Capture the cell that displays the provided text and extract its [X, Y] central coordinate. 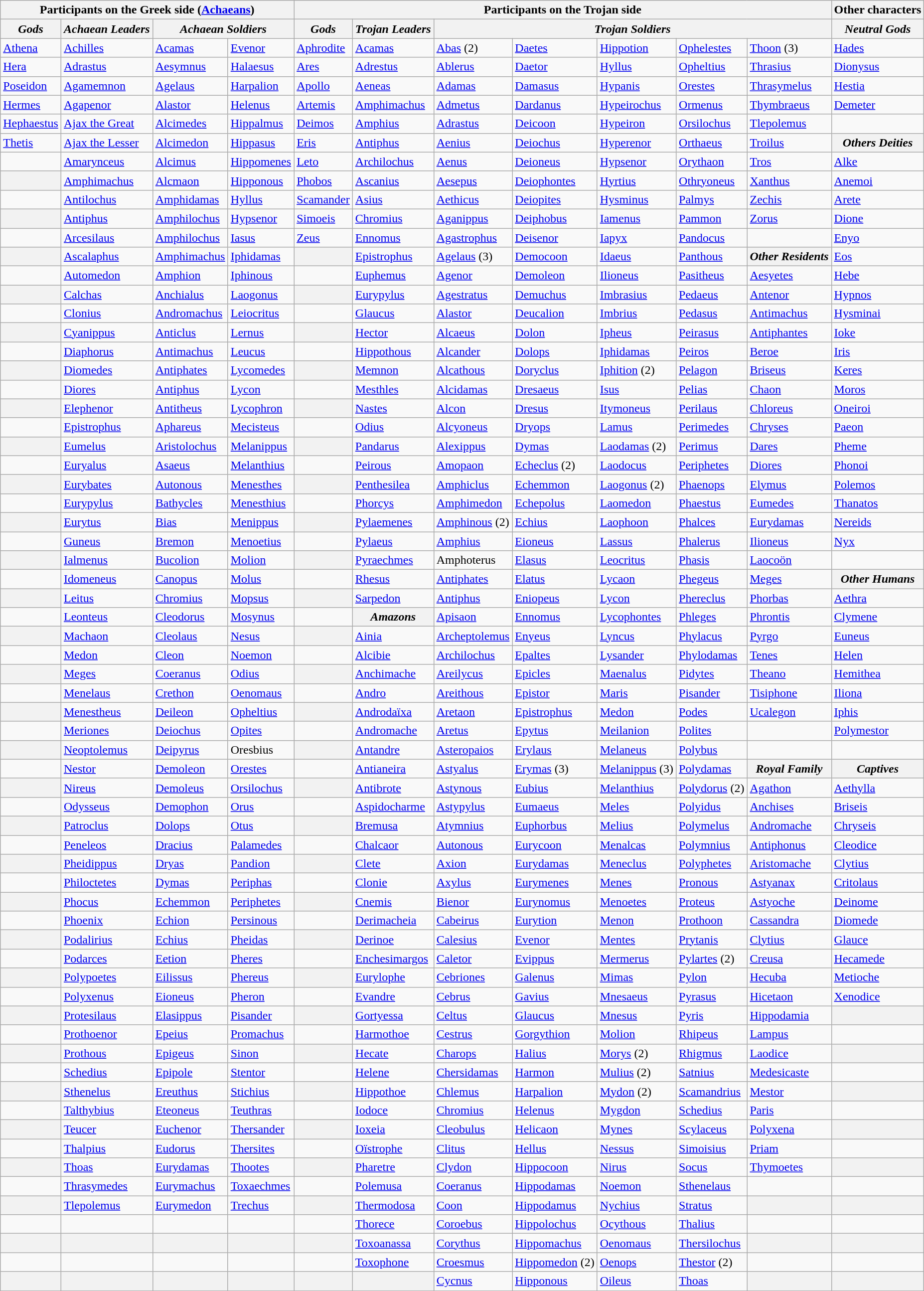
Halaesus [261, 67]
Iliona [878, 693]
Celtus [473, 1015]
Bias [190, 522]
Eos [878, 257]
Dolon [555, 332]
Other Humans [878, 579]
Epicles [555, 674]
Pedasus [712, 314]
Pelagon [712, 370]
Aganippus [473, 218]
Satnius [712, 1072]
Orthaeus [712, 143]
Hecamede [878, 959]
Keres [878, 370]
Clymene [878, 617]
Xanthus [789, 180]
Polyxena [789, 1129]
Pronous [712, 883]
Chloreus [789, 408]
Protesilaus [107, 1015]
Mestor [789, 1091]
Ophelestes [712, 48]
Mnesus [636, 1015]
Nereids [878, 522]
Nesus [261, 636]
Cleolaus [190, 636]
Epipole [190, 1072]
Phalces [712, 522]
Glauce [878, 940]
Phalerus [712, 541]
Prothoenor [107, 1034]
Agelaus (3) [473, 257]
Polydorus (2) [712, 788]
Amphidamas [190, 199]
Menesthius [261, 503]
Phorbas [789, 598]
Beroe [789, 351]
Echepolus [555, 503]
Phereus [261, 977]
Andromachus [190, 314]
Amopaon [473, 465]
Iodoce [393, 1110]
Pedaeus [712, 295]
Lernus [261, 332]
Asteropaios [473, 750]
Halius [555, 1053]
Eris [323, 143]
Bienor [473, 902]
Itymoneus [636, 408]
Bremusa [393, 825]
Ioke [878, 332]
Chaon [789, 389]
Aristomache [789, 864]
Euphemus [393, 276]
Pheme [878, 446]
Agapenor [107, 105]
Tisiphone [789, 693]
Thorece [393, 1224]
Ormenus [712, 105]
Axylus [473, 883]
Trojan Leaders [393, 29]
Polemusa [393, 1186]
Ialmenus [107, 560]
Menon [636, 921]
Poseidon [31, 86]
Neoptolemus [107, 750]
Charops [473, 1053]
Teucer [107, 1129]
Rhipeus [712, 1034]
Achaean Soldiers [223, 29]
Phorcys [393, 503]
Hypanis [636, 86]
Nessus [636, 1148]
Gavius [555, 996]
Meles [636, 807]
Zeus [323, 238]
Amphion [190, 276]
Melaneus [636, 750]
Alcaeus [473, 332]
Agelaus [190, 86]
Hippodamus [555, 1205]
Menalcas [636, 845]
Deioneus [555, 161]
Thersander [261, 1129]
Nireus [107, 788]
Ascalaphus [107, 257]
Amphiclus [473, 484]
Sarpedon [393, 598]
Captives [878, 769]
Penthesilea [393, 484]
Medesicaste [789, 1072]
Stratus [712, 1205]
Eurytus [107, 522]
Hyrtius [636, 180]
Other characters [878, 10]
Demeter [878, 105]
Coon [473, 1205]
Ucalegon [789, 712]
Helen [878, 655]
Podalirius [107, 940]
Leitus [107, 598]
Antitheus [190, 408]
Pyraechmes [393, 560]
Eurymenes [555, 883]
Pandion [261, 864]
Pylaemenes [393, 522]
Dionysus [878, 67]
Deimos [323, 124]
Sthenelaus [712, 1186]
Leiocritus [261, 314]
Iphinous [261, 276]
Thetis [31, 143]
Royal Family [789, 769]
Eurymedon [190, 1205]
Pylon [712, 977]
Podarces [107, 959]
Hippothous [393, 351]
Artemis [323, 105]
Cleobulus [473, 1129]
Menesthes [261, 484]
Caletor [473, 959]
Teuthras [261, 1110]
Harmothoe [393, 1034]
Aretaon [473, 712]
Nastes [393, 408]
Alcimedes [190, 124]
Phegeus [712, 579]
Elatus [555, 579]
Meriones [107, 731]
Melanippus (3) [636, 769]
Meneclus [636, 864]
Iphis [878, 712]
Laophoon [636, 522]
Polyidus [712, 807]
Astyalus [473, 769]
Eurymachus [190, 1186]
Thersilochus [712, 1243]
Hypeirochus [636, 105]
Thrasymelus [789, 86]
Polemos [878, 484]
Alke [878, 161]
Eurynomus [555, 902]
Phoenix [107, 921]
Ainia [393, 636]
Polyxenus [107, 996]
Doryclus [555, 370]
Creusa [789, 959]
Clonie [393, 883]
Phobos [323, 180]
Iasus [261, 238]
Laocoön [789, 560]
Orus [261, 807]
Pylartes (2) [712, 959]
Cleodorus [190, 617]
Deicoon [555, 124]
Thalius [712, 1224]
Lamus [636, 427]
Guneus [107, 541]
Diomedes [107, 370]
Cleon [190, 655]
Phylacus [712, 636]
Agestratus [473, 295]
Mulius (2) [636, 1072]
Anticlus [190, 332]
Peirasus [712, 332]
Clete [393, 864]
Alcon [473, 408]
Sthenelus [107, 1091]
Aenus [473, 161]
Leonteus [107, 617]
Clydon [473, 1167]
Odysseus [107, 807]
Orythaon [712, 161]
Thalpius [107, 1148]
Prytanis [712, 940]
Apollo [323, 86]
Arcesilaus [107, 238]
Hippomedon (2) [555, 1262]
Participants on the Greek side (Achaeans) [148, 10]
Adamas [473, 86]
Dione [878, 218]
Meilanion [636, 731]
Laodamas (2) [636, 446]
Bucolion [190, 560]
Hestia [878, 86]
Achaean Leaders [107, 29]
Thoon (3) [789, 48]
Abas (2) [473, 48]
Polyphetes [712, 864]
Eumedes [789, 503]
Euryalus [107, 465]
Toxophone [393, 1262]
Panthous [712, 257]
Hicetaon [789, 996]
Dares [789, 446]
Thymbraeus [789, 105]
Nestor [107, 769]
Amphimedon [473, 503]
Idaeus [636, 257]
Alcyoneus [473, 427]
Menelaus [107, 693]
Deiophontes [555, 180]
Laogonus (2) [636, 484]
Cestrus [473, 1034]
Enyeus [555, 636]
Eurycoon [555, 845]
Ocythous [636, 1224]
Aethylla [878, 788]
Astyoche [789, 902]
Scamander [323, 199]
Eudorus [190, 1148]
Briseus [789, 370]
Epistor [555, 693]
Epytus [555, 731]
Antiphonus [789, 845]
Eurybates [107, 484]
Dracius [190, 845]
Democoon [555, 257]
Perimedes [712, 427]
Athena [31, 48]
Mentes [636, 940]
Iapyx [636, 238]
Pasitheus [712, 276]
Chersidamas [473, 1072]
Alcimedon [190, 143]
Ablerus [473, 67]
Deiopites [555, 199]
Trojan Soldiers [632, 29]
Astynous [473, 788]
Aenius [473, 143]
Ipheus [636, 332]
Ascanius [393, 180]
Dresus [555, 408]
Deisenor [555, 238]
Menestheus [107, 712]
Agastrophus [473, 238]
Cebriones [473, 977]
Lysander [636, 655]
Maenalus [636, 674]
Achilles [107, 48]
Phonoi [878, 465]
Menoetes [636, 902]
Othryoneus [712, 180]
Phasis [712, 560]
Cyanippus [107, 332]
Alcidamas [473, 389]
Leocritus [636, 560]
Gorgythion [555, 1034]
Clitus [473, 1148]
Machaon [107, 636]
Prothous [107, 1053]
Calesius [473, 940]
Cnemis [393, 902]
Phaestus [712, 503]
Podes [712, 712]
Epigeus [190, 1053]
Rhigmus [712, 1053]
Troilus [789, 143]
Peirous [393, 465]
Aeneas [393, 86]
Simoeis [323, 218]
Thersites [261, 1148]
Areilycus [473, 674]
Tros [789, 161]
Thanatos [878, 503]
Idomeneus [107, 579]
Phaenops [712, 484]
Polymestor [878, 731]
Palamedes [261, 845]
Clonius [107, 314]
Maris [636, 693]
Erymas (3) [555, 769]
Hemithea [878, 674]
Leucus [261, 351]
Eumelus [107, 446]
Polymnius [712, 845]
Alcimus [190, 161]
Perilaus [712, 408]
Hippomachus [555, 1243]
Canopus [190, 579]
Euphorbus [555, 825]
Laogonus [261, 295]
Mydon (2) [636, 1091]
Periphas [261, 883]
Harmon [555, 1072]
Eubius [555, 788]
Agenor [473, 276]
Epaltes [555, 655]
Deucalion [555, 314]
Oresbius [261, 750]
Hecuba [789, 977]
Critolaus [878, 883]
Menippus [261, 522]
Simoisius [712, 1148]
Bremon [190, 541]
Hippotion [636, 48]
Mopsus [261, 598]
Dryops [555, 427]
Aesepus [473, 180]
Calchas [107, 295]
Thootes [261, 1167]
Galenus [555, 977]
Phleges [712, 617]
Daetes [555, 48]
Hippodamia [789, 1015]
Mygdon [636, 1110]
Thymoetes [789, 1167]
Cabeirus [473, 921]
Derinoe [393, 940]
Stentor [261, 1072]
Pammon [712, 218]
Asius [393, 199]
Polites [712, 731]
Astyanax [789, 883]
Hippodamas [555, 1186]
Melanippus [261, 446]
Antiphantes [789, 332]
Demoleus [190, 788]
Polybus [712, 750]
Pandarus [393, 446]
Hephaestus [31, 124]
Cleodice [878, 845]
Lycophontes [636, 617]
Antibrote [393, 788]
Laodocus [636, 465]
Thrasymedes [107, 1186]
Hippolochus [555, 1224]
Peiros [712, 351]
Lampus [789, 1034]
Oileus [636, 1281]
Aethicus [473, 199]
Erylaus [555, 750]
Hyperenor [636, 143]
Anemoi [878, 180]
Anchises [789, 807]
Dardanus [555, 105]
Melius [636, 825]
Socus [712, 1167]
Arete [878, 199]
Anchimache [393, 674]
Amarynceus [107, 161]
Antilochus [107, 199]
Ereuthus [190, 1091]
Diomede [878, 921]
Talthybius [107, 1110]
Hermes [31, 105]
Eetion [190, 959]
Cebrus [473, 996]
Pelias [712, 389]
Chalcaor [393, 845]
Briseis [878, 807]
Memnon [393, 370]
Axion [473, 864]
Lycomedes [261, 370]
Automedon [107, 276]
Hera [31, 67]
Paris [789, 1110]
Scamandrius [712, 1091]
Derimacheia [393, 921]
Elasus [555, 560]
Phereclus [712, 598]
Toxoanassa [393, 1243]
Promachus [261, 1034]
Mermerus [636, 959]
Tenes [789, 655]
Gortyessa [393, 1015]
Aspidocharme [393, 807]
Alcibie [393, 655]
Antenor [789, 295]
Ares [323, 67]
Aphrodite [323, 48]
Echion [190, 921]
Chryses [789, 427]
Adrestus [393, 67]
Sinon [261, 1053]
Euneus [878, 636]
Hippalmus [261, 124]
Iris [878, 351]
Lycaon [636, 579]
Damasus [555, 86]
Nyx [878, 541]
Priam [789, 1148]
Deiphobus [555, 218]
Enchesimargos [393, 959]
Palmys [712, 199]
Evippus [555, 959]
Lassus [636, 541]
Peneleos [107, 845]
Pyris [712, 1015]
Nirus [636, 1167]
Prothoon [712, 921]
Hysminus [636, 199]
Polydamas [712, 769]
Mnesaeus [636, 996]
Eteoneus [190, 1110]
Hypnos [878, 295]
Alcathous [473, 370]
Zorus [789, 218]
Bathycles [190, 503]
Ajax the Lesser [107, 143]
Thrasius [789, 67]
Lycophron [261, 408]
Deileon [190, 712]
Helicaon [555, 1129]
Scylaceus [712, 1129]
Hippocoon [555, 1167]
Pyrasus [712, 996]
Oïstrophe [393, 1148]
Antandre [393, 750]
Chlemus [473, 1091]
Imbrasius [636, 295]
Crethon [190, 693]
Persinous [261, 921]
Aphareus [190, 427]
Croesmus [473, 1262]
Eurytion [555, 921]
Daetor [555, 67]
Hippomenes [261, 161]
Diaphorus [107, 351]
Menoetius [261, 541]
Theano [789, 674]
Coroebus [473, 1224]
Otus [261, 825]
Zechis [789, 199]
Aesyetes [789, 276]
Alcmaon [190, 180]
Dresaeus [555, 389]
Hector [393, 332]
Corythus [473, 1243]
Polypoetes [107, 977]
Phrontis [789, 617]
Mynes [636, 1129]
Pylaeus [393, 541]
Pharetre [393, 1167]
Hebe [878, 276]
Demophon [190, 807]
Evandre [393, 996]
Ioxeia [393, 1129]
Enyo [878, 238]
Helene [393, 1072]
Others Deities [878, 143]
Deinome [878, 902]
Rhesus [393, 579]
Chryseis [878, 825]
Agathon [789, 788]
Mosynus [261, 617]
Elasippus [190, 1015]
Toxaechmes [261, 1186]
Molus [261, 579]
Echeclus (2) [555, 465]
Astypylus [473, 807]
Hippothoe [393, 1091]
Iamenus [636, 218]
Stichius [261, 1091]
Oneiroi [878, 408]
Mecisteus [261, 427]
Other Residents [789, 257]
Laomedon [636, 503]
Hypeiron [636, 124]
Moros [878, 389]
Deipyrus [190, 750]
Archeptolemus [473, 636]
Elephenor [107, 408]
Elymus [789, 484]
Hades [878, 48]
Aristolochus [190, 446]
Pandocus [712, 238]
Eilissus [190, 977]
Paeon [878, 427]
Pidytes [712, 674]
Pheres [261, 959]
Laodice [789, 1053]
Metioche [878, 977]
Cassandra [789, 921]
Menes [636, 883]
Phocus [107, 902]
Hysminai [878, 314]
Antianeira [393, 769]
Alexippus [473, 446]
Nychius [636, 1205]
Androdaïxa [393, 712]
Participants on the Trojan side [563, 10]
Patroclus [107, 825]
Isus [636, 389]
Admetus [473, 105]
Perimus [712, 446]
Agamemnon [107, 86]
Mesthles [393, 389]
Hippasus [261, 143]
Leto [323, 161]
Eniopeus [555, 598]
Epeius [190, 1034]
Imbrius [636, 314]
Phylodamas [712, 655]
Mimas [636, 977]
Morys (2) [636, 1053]
Euchenor [190, 1129]
Thermodosa [393, 1205]
Asaeus [190, 465]
Eumaeus [555, 807]
Ajax the Great [107, 124]
Neutral Gods [878, 29]
Atymnius [473, 825]
Hellus [555, 1148]
Dryas [190, 864]
Demuchus [555, 295]
Trechus [261, 1205]
Pheidippus [107, 864]
Cycnus [473, 1281]
Amphinous (2) [473, 522]
Aethra [878, 598]
Philoctetes [107, 883]
Alcander [473, 351]
Oenops [636, 1262]
Amazons [393, 617]
Areithous [473, 693]
Xenodice [878, 996]
Eurylophe [393, 977]
Pheidas [261, 940]
Iphition (2) [636, 370]
Hecate [393, 1053]
Proteus [712, 902]
Aesymnus [190, 67]
Thestor (2) [712, 1262]
Aretus [473, 731]
Pyrgo [789, 636]
Anchialus [190, 295]
Apisaon [473, 617]
Pheron [261, 996]
Polymelus [712, 825]
Opites [261, 731]
Lyncus [636, 636]
Andro [393, 693]
Amphoterus [473, 560]
